Return the [x, y] coordinate for the center point of the cell that contains the specified text.  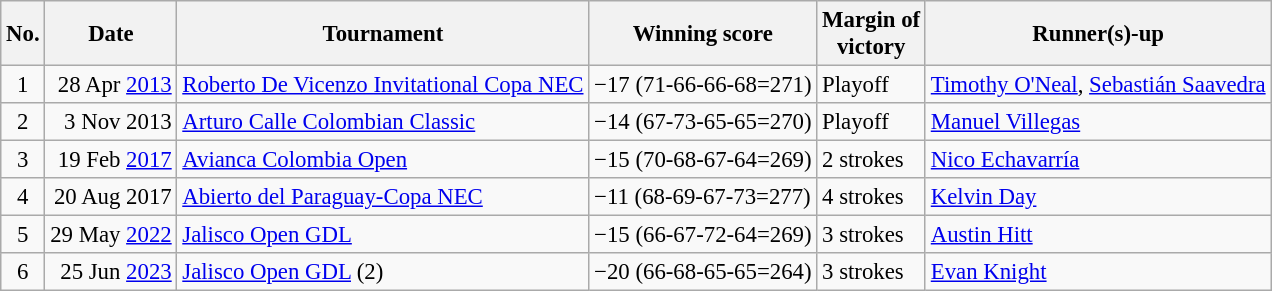
2 strokes [872, 160]
3 strokes [872, 235]
−11 (68-69-67-73=277) [703, 197]
Manuel Villegas [1098, 122]
1 [23, 85]
29 May 2022 [111, 235]
Nico Echavarría [1098, 160]
4 strokes [872, 197]
No. [23, 34]
3 Nov 2013 [111, 122]
5 [23, 235]
Roberto De Vicenzo Invitational Copa NEC [383, 85]
Date [111, 34]
Margin ofvictory [872, 34]
28 Apr 2013 [111, 85]
Abierto del Paraguay-Copa NEC [383, 197]
3 [23, 160]
Tournament [383, 34]
−15 (66-67-72-64=269) [703, 235]
Avianca Colombia Open [383, 160]
−14 (67-73-65-65=270) [703, 122]
Kelvin Day [1098, 197]
2 [23, 122]
Arturo Calle Colombian Classic [383, 122]
−17 (71-66-66-68=271) [703, 85]
Winning score [703, 34]
20 Aug 2017 [111, 197]
Timothy O'Neal, Sebastián Saavedra [1098, 85]
Runner(s)-up [1098, 34]
19 Feb 2017 [111, 160]
−15 (70-68-67-64=269) [703, 160]
Jalisco Open GDL [383, 235]
Austin Hitt [1098, 235]
4 [23, 197]
